Determine the [x, y] coordinate at the center of the cell enclosing the given text.  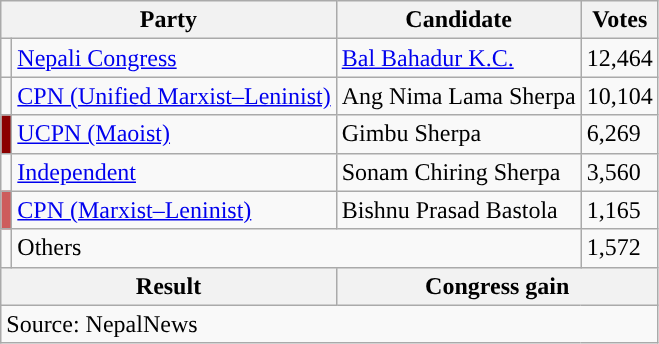
Bal Bahadur K.C. [458, 58]
6,269 [620, 134]
3,560 [620, 172]
Source: NepalNews [330, 324]
Bishnu Prasad Bastola [458, 210]
Gimbu Sherpa [458, 134]
12,464 [620, 58]
UCPN (Maoist) [174, 134]
10,104 [620, 96]
Independent [174, 172]
Votes [620, 20]
Ang Nima Lama Sherpa [458, 96]
1,572 [620, 248]
Others [296, 248]
Party [168, 20]
CPN (Marxist–Leninist) [174, 210]
CPN (Unified Marxist–Leninist) [174, 96]
Sonam Chiring Sherpa [458, 172]
Result [168, 286]
Congress gain [497, 286]
Candidate [458, 20]
Nepali Congress [174, 58]
1,165 [620, 210]
